Provide the [X, Y] coordinate of the cell's center where the given text is located.  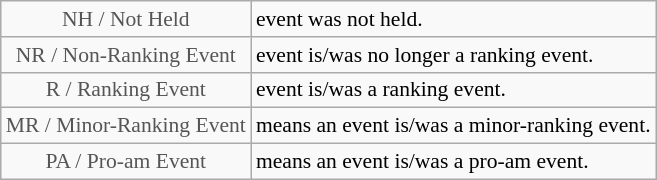
event is/was no longer a ranking event. [454, 55]
NH / Not Held [126, 19]
means an event is/was a minor-ranking event. [454, 126]
NR / Non-Ranking Event [126, 55]
R / Ranking Event [126, 90]
event was not held. [454, 19]
MR / Minor-Ranking Event [126, 126]
means an event is/was a pro-am event. [454, 162]
event is/was a ranking event. [454, 90]
PA / Pro-am Event [126, 162]
